Output the (X, Y) coordinate of the center of the cell containing the given text.  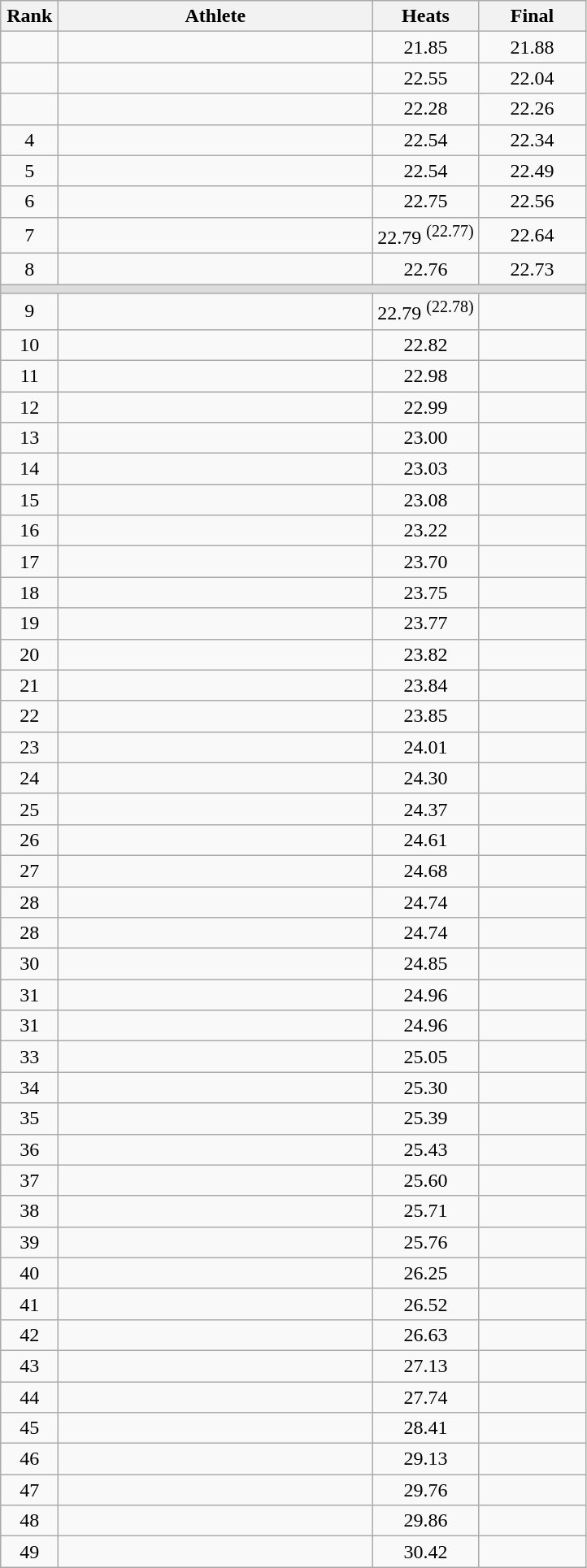
21.85 (426, 47)
37 (29, 1180)
13 (29, 438)
22.79 (22.77) (426, 236)
48 (29, 1521)
25.05 (426, 1057)
21.88 (532, 47)
23.70 (426, 562)
45 (29, 1428)
23.00 (426, 438)
23.84 (426, 685)
27.13 (426, 1366)
23.08 (426, 500)
15 (29, 500)
49 (29, 1552)
29.76 (426, 1490)
16 (29, 531)
47 (29, 1490)
25.71 (426, 1211)
18 (29, 593)
24.85 (426, 964)
22.99 (426, 407)
34 (29, 1088)
33 (29, 1057)
46 (29, 1459)
25.30 (426, 1088)
38 (29, 1211)
23.75 (426, 593)
6 (29, 202)
Final (532, 16)
22.64 (532, 236)
26.52 (426, 1304)
21 (29, 685)
35 (29, 1118)
36 (29, 1149)
24.68 (426, 871)
22.55 (426, 78)
26 (29, 840)
17 (29, 562)
22.82 (426, 345)
22.04 (532, 78)
9 (29, 312)
29.86 (426, 1521)
40 (29, 1273)
24.37 (426, 809)
44 (29, 1397)
10 (29, 345)
41 (29, 1304)
25 (29, 809)
25.60 (426, 1180)
22.79 (22.78) (426, 312)
23.22 (426, 531)
43 (29, 1366)
22.75 (426, 202)
24.61 (426, 840)
22.28 (426, 109)
25.39 (426, 1118)
Rank (29, 16)
22.26 (532, 109)
27 (29, 871)
25.76 (426, 1242)
29.13 (426, 1459)
39 (29, 1242)
23.77 (426, 623)
30.42 (426, 1552)
23.85 (426, 716)
22 (29, 716)
22.34 (532, 140)
24 (29, 778)
42 (29, 1335)
24.30 (426, 778)
14 (29, 469)
23.82 (426, 654)
11 (29, 376)
8 (29, 269)
22.73 (532, 269)
4 (29, 140)
7 (29, 236)
27.74 (426, 1397)
23 (29, 747)
22.76 (426, 269)
25.43 (426, 1149)
26.25 (426, 1273)
24.01 (426, 747)
Athlete (215, 16)
5 (29, 171)
12 (29, 407)
19 (29, 623)
26.63 (426, 1335)
30 (29, 964)
22.56 (532, 202)
23.03 (426, 469)
Heats (426, 16)
20 (29, 654)
28.41 (426, 1428)
22.49 (532, 171)
22.98 (426, 376)
